For the text-containing cell, return its midpoint in [x, y] coordinate format. 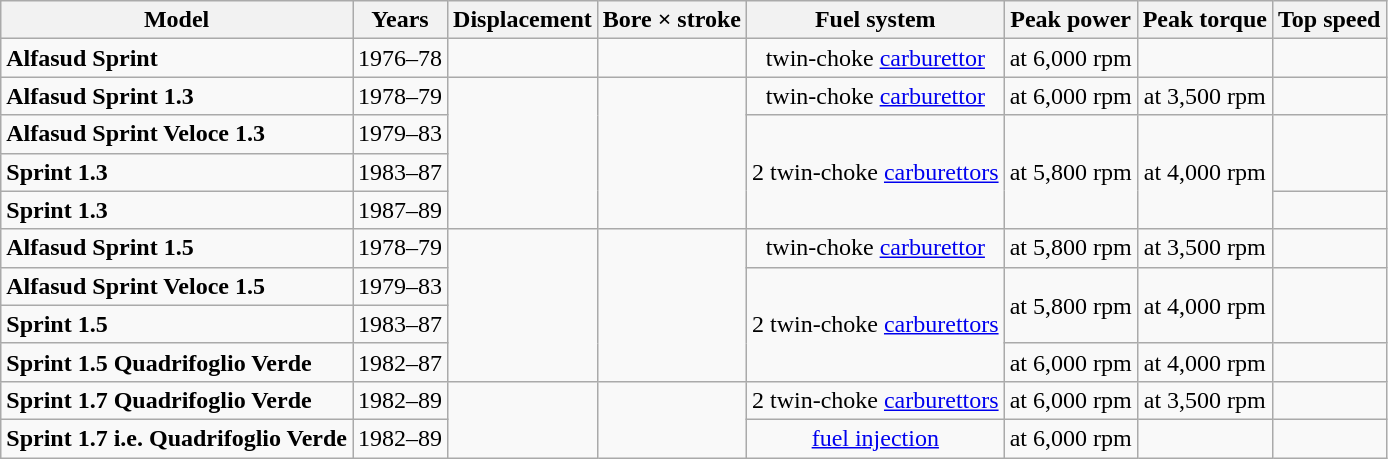
Alfasud Sprint 1.3 [177, 96]
Sprint 1.7 Quadrifoglio Verde [177, 400]
Alfasud Sprint 1.5 [177, 248]
1987–89 [400, 210]
Alfasud Sprint Veloce 1.3 [177, 134]
fuel injection [875, 438]
1982–87 [400, 362]
Peak torque [1204, 20]
Displacement [523, 20]
Sprint 1.5 [177, 324]
Sprint 1.7 i.e. Quadrifoglio Verde [177, 438]
Model [177, 20]
Bore × stroke [672, 20]
Top speed [1329, 20]
Peak power [1070, 20]
Sprint 1.5 Quadrifoglio Verde [177, 362]
Years [400, 20]
Alfasud Sprint [177, 58]
Alfasud Sprint Veloce 1.5 [177, 286]
Fuel system [875, 20]
1976–78 [400, 58]
